From the cell containing the given text, extract its center point as [x, y] coordinate. 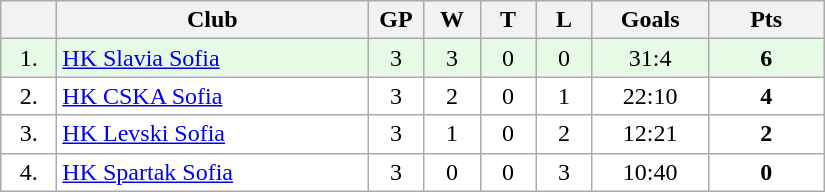
4. [29, 172]
10:40 [650, 172]
4 [766, 96]
1. [29, 58]
Pts [766, 20]
6 [766, 58]
31:4 [650, 58]
HK Spartak Sofia [212, 172]
3. [29, 134]
T [508, 20]
HK Slavia Sofia [212, 58]
Goals [650, 20]
22:10 [650, 96]
L [564, 20]
2. [29, 96]
Club [212, 20]
GP [396, 20]
12:21 [650, 134]
HK Levski Sofia [212, 134]
HK CSKA Sofia [212, 96]
W [452, 20]
